Pinpoint the cell where the given text exists, returning its [X, Y] midpoint coordinate. 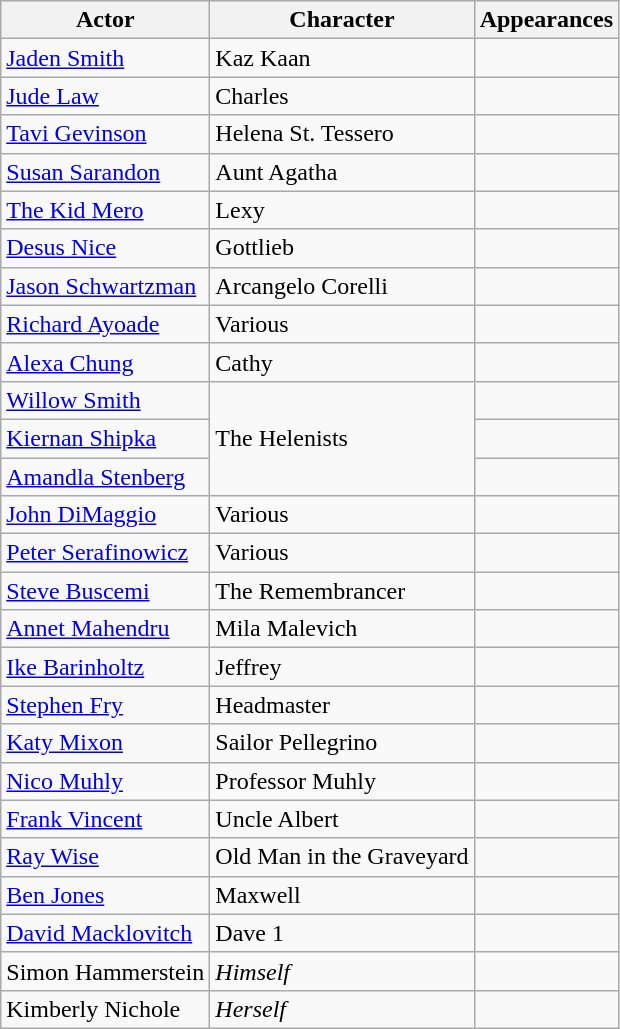
Uncle Albert [342, 819]
Character [342, 20]
Jude Law [106, 96]
John DiMaggio [106, 515]
Herself [342, 1009]
Steve Buscemi [106, 591]
Arcangelo Corelli [342, 286]
Peter Serafinowicz [106, 553]
Frank Vincent [106, 819]
The Kid Mero [106, 210]
Appearances [546, 20]
Sailor Pellegrino [342, 743]
Kiernan Shipka [106, 438]
Old Man in the Graveyard [342, 857]
Charles [342, 96]
Aunt Agatha [342, 172]
Katy Mixon [106, 743]
Gottlieb [342, 248]
Willow Smith [106, 400]
Ike Barinholtz [106, 667]
Jaden Smith [106, 58]
Maxwell [342, 895]
Amandla Stenberg [106, 477]
Susan Sarandon [106, 172]
Kimberly Nichole [106, 1009]
Ray Wise [106, 857]
Himself [342, 971]
David Macklovitch [106, 933]
The Remembrancer [342, 591]
Annet Mahendru [106, 629]
Kaz Kaan [342, 58]
Professor Muhly [342, 781]
Simon Hammerstein [106, 971]
Ben Jones [106, 895]
Actor [106, 20]
Tavi Gevinson [106, 134]
Lexy [342, 210]
Richard Ayoade [106, 324]
Nico Muhly [106, 781]
Jeffrey [342, 667]
Stephen Fry [106, 705]
The Helenists [342, 438]
Jason Schwartzman [106, 286]
Dave 1 [342, 933]
Helena St. Tessero [342, 134]
Alexa Chung [106, 362]
Cathy [342, 362]
Desus Nice [106, 248]
Headmaster [342, 705]
Mila Malevich [342, 629]
